Determine the (x, y) coordinate at the center of the cell enclosing the given text.  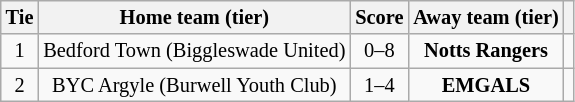
Notts Rangers (486, 51)
EMGALS (486, 85)
Home team (tier) (194, 17)
BYC Argyle (Burwell Youth Club) (194, 85)
Away team (tier) (486, 17)
1–4 (379, 85)
Score (379, 17)
0–8 (379, 51)
1 (20, 51)
Tie (20, 17)
2 (20, 85)
Bedford Town (Biggleswade United) (194, 51)
